Determine the [x, y] coordinate at the center of the cell enclosing the given text.  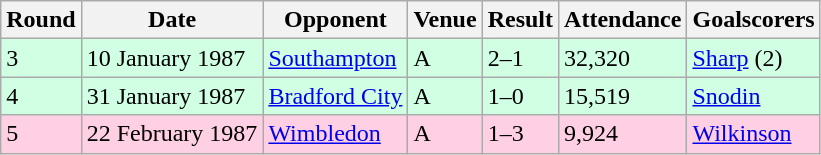
Opponent [336, 20]
5 [41, 134]
Bradford City [336, 96]
31 January 1987 [172, 96]
Southampton [336, 58]
9,924 [623, 134]
Wimbledon [336, 134]
Snodin [754, 96]
3 [41, 58]
Goalscorers [754, 20]
15,519 [623, 96]
4 [41, 96]
Venue [445, 20]
2–1 [520, 58]
1–0 [520, 96]
22 February 1987 [172, 134]
Result [520, 20]
Sharp (2) [754, 58]
Wilkinson [754, 134]
Round [41, 20]
32,320 [623, 58]
Attendance [623, 20]
1–3 [520, 134]
10 January 1987 [172, 58]
Date [172, 20]
